Return (x, y) of the center of cell containing provided text 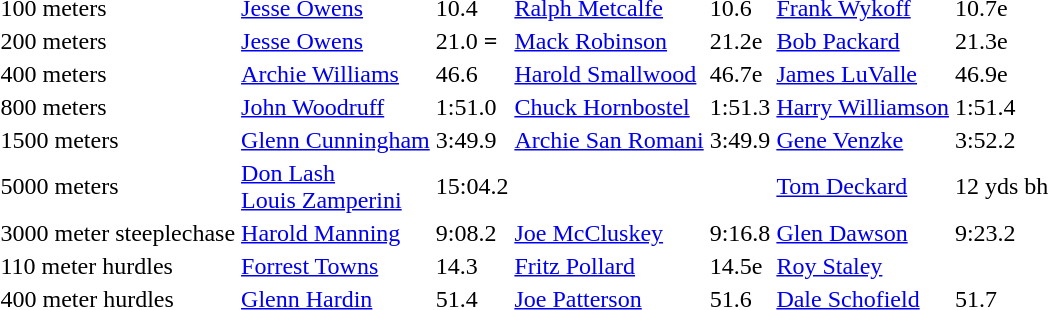
James LuValle (863, 74)
46.6 (472, 74)
Harold Smallwood (609, 74)
1:51.3 (740, 107)
21.2e (740, 41)
Bob Packard (863, 41)
Roy Staley (863, 266)
9:16.8 (740, 233)
Mack Robinson (609, 41)
1:51.0 (472, 107)
Fritz Pollard (609, 266)
14.5e (740, 266)
Glen Dawson (863, 233)
Jesse Owens (336, 41)
9:08.2 (472, 233)
Archie San Romani (609, 140)
Chuck Hornbostel (609, 107)
Harry Williamson (863, 107)
Joe McCluskey (609, 233)
John Woodruff (336, 107)
Forrest Towns (336, 266)
21.0 = (472, 41)
Don LashLouis Zamperini (336, 186)
Harold Manning (336, 233)
15:04.2 (472, 186)
Tom Deckard (863, 186)
14.3 (472, 266)
Archie Williams (336, 74)
Gene Venzke (863, 140)
Glenn Cunningham (336, 140)
46.7e (740, 74)
